Pinpoint the cell where the given text exists, returning its [x, y] midpoint coordinate. 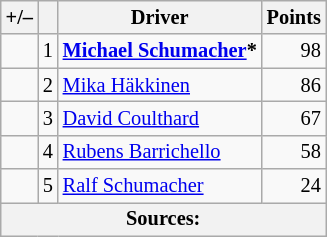
67 [294, 118]
David Coulthard [160, 118]
Michael Schumacher* [160, 51]
Mika Häkkinen [160, 85]
24 [294, 186]
1 [48, 51]
58 [294, 152]
Driver [160, 17]
+/– [20, 17]
Rubens Barrichello [160, 152]
Points [294, 17]
4 [48, 152]
2 [48, 85]
86 [294, 85]
Ralf Schumacher [160, 186]
Sources: [164, 219]
98 [294, 51]
3 [48, 118]
5 [48, 186]
